Locate the cell with the specified text and output its (X, Y) center coordinate. 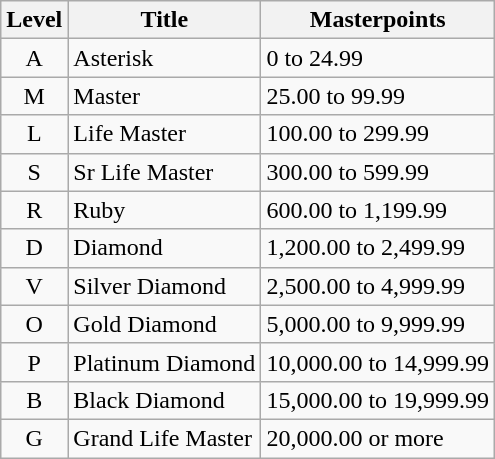
G (34, 438)
R (34, 210)
10,000.00 to 14,999.99 (378, 362)
L (34, 134)
Masterpoints (378, 20)
Gold Diamond (164, 324)
600.00 to 1,199.99 (378, 210)
Sr Life Master (164, 172)
P (34, 362)
Platinum Diamond (164, 362)
D (34, 248)
V (34, 286)
1,200.00 to 2,499.99 (378, 248)
100.00 to 299.99 (378, 134)
Level (34, 20)
300.00 to 599.99 (378, 172)
Silver Diamond (164, 286)
Asterisk (164, 58)
A (34, 58)
B (34, 400)
Diamond (164, 248)
Ruby (164, 210)
5,000.00 to 9,999.99 (378, 324)
Master (164, 96)
M (34, 96)
Title (164, 20)
S (34, 172)
Life Master (164, 134)
2,500.00 to 4,999.99 (378, 286)
15,000.00 to 19,999.99 (378, 400)
O (34, 324)
25.00 to 99.99 (378, 96)
Grand Life Master (164, 438)
0 to 24.99 (378, 58)
Black Diamond (164, 400)
20,000.00 or more (378, 438)
